Pinpoint the cell where the given text exists, returning its [x, y] midpoint coordinate. 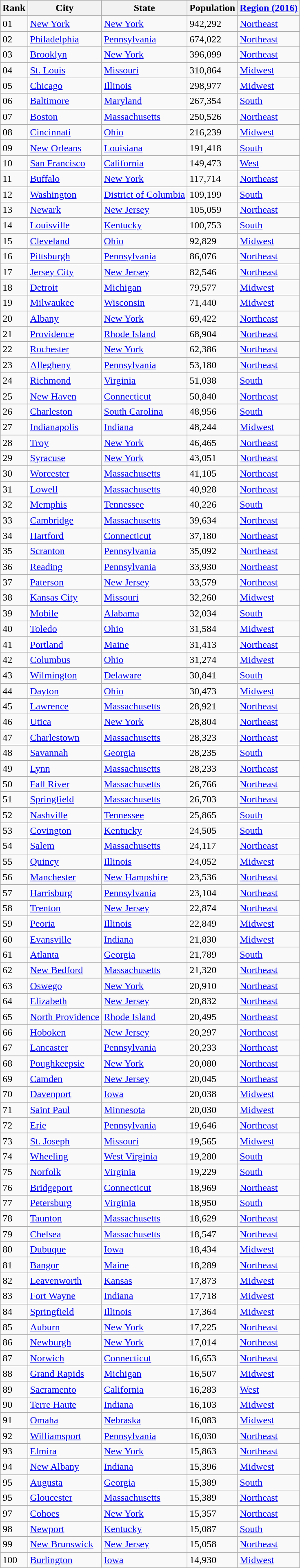
45 [14, 707]
26,766 [212, 784]
Jersey City [64, 272]
62,386 [212, 349]
18,950 [212, 1203]
Baltimore [64, 101]
89 [14, 1389]
54 [14, 846]
Paterson [64, 582]
67 [14, 1048]
Manchester [64, 877]
18,969 [212, 1188]
52 [14, 815]
33,930 [212, 567]
61 [14, 955]
03 [14, 55]
53 [14, 830]
24,052 [212, 861]
100 [14, 1560]
20,080 [212, 1063]
28,804 [212, 722]
Cincinnati [64, 132]
23,104 [212, 892]
57 [14, 892]
49 [14, 769]
27 [14, 427]
Dubuque [64, 1250]
31,584 [212, 629]
82 [14, 1281]
68,904 [212, 334]
North Providence [64, 1017]
47 [14, 738]
30,841 [212, 675]
Erie [64, 1125]
Troy [64, 442]
15,396 [212, 1467]
39,634 [212, 520]
22 [14, 349]
Evansville [64, 939]
97 [14, 1513]
05 [14, 86]
New Orleans [64, 148]
Sacramento [64, 1389]
19 [14, 303]
86,076 [212, 256]
Davenport [64, 1094]
17,718 [212, 1296]
75 [14, 1172]
Syracuse [64, 458]
Maryland [144, 101]
New Albany [64, 1467]
68 [14, 1063]
79 [14, 1234]
22,849 [212, 923]
18,629 [212, 1219]
71 [14, 1110]
Terre Haute [64, 1405]
Memphis [64, 505]
17 [14, 272]
34 [14, 536]
17,014 [212, 1343]
84 [14, 1312]
21 [14, 334]
South Carolina [144, 411]
St. Joseph [64, 1141]
73 [14, 1141]
396,099 [212, 55]
20,297 [212, 1032]
Bangor [64, 1265]
267,354 [212, 101]
Chelsea [64, 1234]
Newark [64, 210]
32 [14, 505]
Atlanta [64, 955]
Hoboken [64, 1032]
40,226 [212, 505]
36 [14, 567]
Auburn [64, 1327]
15,087 [212, 1529]
17,364 [212, 1312]
Salem [64, 846]
Rochester [64, 349]
51 [14, 799]
83 [14, 1296]
99 [14, 1544]
15,863 [212, 1451]
14,930 [212, 1560]
71,440 [212, 303]
18,434 [212, 1250]
Utica [64, 722]
65 [14, 1017]
29 [14, 458]
35,092 [212, 551]
117,714 [212, 179]
Petersburg [64, 1203]
42 [14, 660]
26 [14, 411]
51,038 [212, 380]
77 [14, 1203]
46 [14, 722]
16,507 [212, 1374]
191,418 [212, 148]
Peoria [64, 923]
60 [14, 939]
40,928 [212, 489]
Brooklyn [64, 55]
16,030 [212, 1435]
20,910 [212, 986]
Washington [64, 194]
Camden [64, 1079]
Providence [64, 334]
74 [14, 1156]
Boston [64, 117]
Delaware [144, 675]
92 [14, 1435]
08 [14, 132]
Charlestown [64, 738]
04 [14, 70]
12 [14, 194]
19,229 [212, 1172]
20,045 [212, 1079]
32,034 [212, 613]
09 [14, 148]
Buffalo [64, 179]
18 [14, 287]
48,956 [212, 411]
Lancaster [64, 1048]
Nashville [64, 815]
Elizabeth [64, 1001]
88 [14, 1374]
Columbus [64, 660]
New Bedford [64, 970]
26,703 [212, 799]
16,103 [212, 1405]
01 [14, 24]
02 [14, 39]
39 [14, 613]
15 [14, 241]
59 [14, 923]
Quincy [64, 861]
City [64, 8]
Rank [14, 8]
Minnesota [144, 1110]
Philadelphia [64, 39]
21,789 [212, 955]
91 [14, 1420]
33,579 [212, 582]
Detroit [64, 287]
07 [14, 117]
Lynn [64, 769]
72 [14, 1125]
24,505 [212, 830]
Covington [64, 830]
Norwich [64, 1358]
Oswego [64, 986]
Worcester [64, 474]
48 [14, 753]
46,465 [212, 442]
37,180 [212, 536]
Albany [64, 318]
14 [14, 225]
86 [14, 1343]
11 [14, 179]
43 [14, 675]
37 [14, 582]
28 [14, 442]
62 [14, 970]
Richmond [64, 380]
64 [14, 1001]
19,646 [212, 1125]
Bridgeport [64, 1188]
Newport [64, 1529]
23,536 [212, 877]
Louisville [64, 225]
25 [14, 396]
32,260 [212, 598]
New Brunswick [64, 1544]
Allegheny [64, 365]
Chicago [64, 86]
Leavenworth [64, 1281]
24,117 [212, 846]
Wheeling [64, 1156]
44 [14, 691]
94 [14, 1467]
Kansas City [64, 598]
53,180 [212, 365]
63 [14, 986]
Fall River [64, 784]
250,526 [212, 117]
District of Columbia [144, 194]
19,565 [212, 1141]
Gloucester [64, 1498]
98 [14, 1529]
19,280 [212, 1156]
Trenton [64, 908]
23 [14, 365]
10 [14, 163]
20,495 [212, 1017]
149,473 [212, 163]
Charleston [64, 411]
100,753 [212, 225]
109,199 [212, 194]
Wilmington [64, 675]
State [144, 8]
92,829 [212, 241]
674,022 [212, 39]
18,289 [212, 1265]
21,830 [212, 939]
West Virginia [144, 1156]
16,083 [212, 1420]
Cambridge [64, 520]
58 [14, 908]
Toledo [64, 629]
Reading [64, 567]
70 [14, 1094]
15,357 [212, 1513]
Scranton [64, 551]
33 [14, 520]
Portland [64, 644]
Burlington [64, 1560]
Norfolk [64, 1172]
17,873 [212, 1281]
Taunton [64, 1219]
Saint Paul [64, 1110]
Williamsport [64, 1435]
55 [14, 861]
41 [14, 644]
Savannah [64, 753]
Omaha [64, 1420]
38 [14, 598]
Kansas [144, 1281]
18,547 [212, 1234]
85 [14, 1327]
20,030 [212, 1110]
06 [14, 101]
Population [212, 8]
Grand Rapids [64, 1374]
Pittsburgh [64, 256]
310,864 [212, 70]
Mobile [64, 613]
Cleveland [64, 241]
16 [14, 256]
Poughkeepsie [64, 1063]
216,239 [212, 132]
66 [14, 1032]
Lowell [64, 489]
20 [14, 318]
20,038 [212, 1094]
28,921 [212, 707]
Indianapolis [64, 427]
43,051 [212, 458]
21,320 [212, 970]
Cohoes [64, 1513]
Fort Wayne [64, 1296]
24 [14, 380]
Alabama [144, 613]
35 [14, 551]
82,546 [212, 272]
16,283 [212, 1389]
15,058 [212, 1544]
81 [14, 1265]
942,292 [212, 24]
50 [14, 784]
Region (2016) [269, 8]
50,840 [212, 396]
90 [14, 1405]
Newburgh [64, 1343]
New Haven [64, 396]
31,274 [212, 660]
298,977 [212, 86]
105,059 [212, 210]
Wisconsin [144, 303]
22,874 [212, 908]
Lawrence [64, 707]
Nebraska [144, 1420]
30 [14, 474]
80 [14, 1250]
48,244 [212, 427]
San Francisco [64, 163]
87 [14, 1358]
20,233 [212, 1048]
Harrisburg [64, 892]
31 [14, 489]
25,865 [212, 815]
93 [14, 1451]
Milwaukee [64, 303]
16,653 [212, 1358]
28,235 [212, 753]
Dayton [64, 691]
56 [14, 877]
79,577 [212, 287]
30,473 [212, 691]
69,422 [212, 318]
40 [14, 629]
St. Louis [64, 70]
69 [14, 1079]
Louisiana [144, 148]
Elmira [64, 1451]
28,233 [212, 769]
New Hampshire [144, 877]
13 [14, 210]
17,225 [212, 1327]
20,832 [212, 1001]
Augusta [64, 1482]
76 [14, 1188]
Hartford [64, 536]
78 [14, 1219]
31,413 [212, 644]
41,105 [212, 474]
28,323 [212, 738]
